Detect which cell encompasses the target text, then output its (x, y) center coordinate. 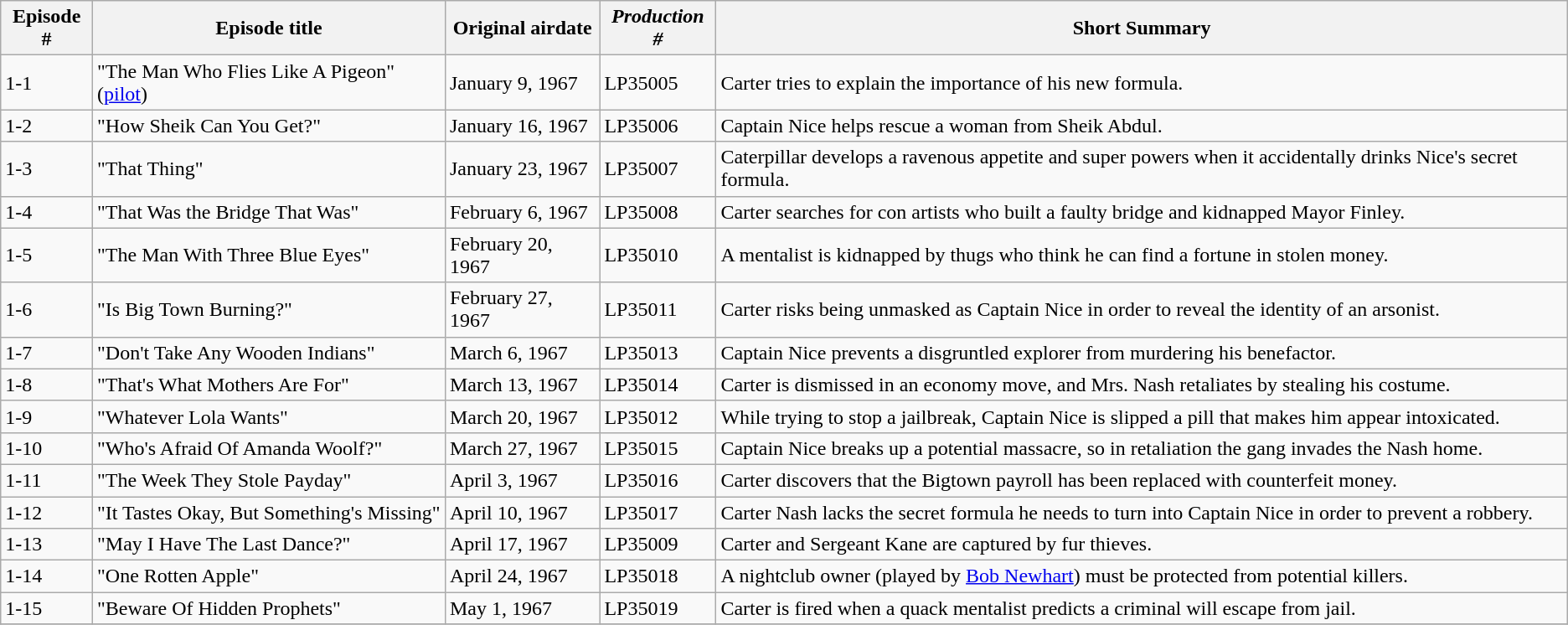
Production # (658, 28)
LP35014 (658, 385)
LP35008 (658, 212)
March 6, 1967 (522, 353)
Carter discovers that the Bigtown payroll has been replaced with counterfeit money. (1142, 480)
Carter tries to explain the importance of his new formula. (1142, 82)
LP35009 (658, 545)
April 10, 1967 (522, 512)
Carter searches for con artists who built a faulty bridge and kidnapped Mayor Finley. (1142, 212)
A nightclub owner (played by Bob Newhart) must be protected from potential killers. (1142, 576)
1-3 (47, 169)
Captain Nice breaks up a potential massacre, so in retaliation the gang invades the Nash home. (1142, 448)
February 6, 1967 (522, 212)
"One Rotten Apple" (270, 576)
Short Summary (1142, 28)
1-1 (47, 82)
"Whatever Lola Wants" (270, 416)
April 24, 1967 (522, 576)
Carter and Sergeant Kane are captured by fur thieves. (1142, 545)
LP35019 (658, 608)
1-11 (47, 480)
LP35007 (658, 169)
January 9, 1967 (522, 82)
1-5 (47, 255)
"That Thing" (270, 169)
February 27, 1967 (522, 310)
April 17, 1967 (522, 545)
1-12 (47, 512)
May 1, 1967 (522, 608)
1-13 (47, 545)
1-6 (47, 310)
"It Tastes Okay, But Something's Missing" (270, 512)
1-14 (47, 576)
"Is Big Town Burning?" (270, 310)
LP35011 (658, 310)
March 27, 1967 (522, 448)
"Who's Afraid Of Amanda Woolf?" (270, 448)
LP35017 (658, 512)
"May I Have The Last Dance?" (270, 545)
"How Sheik Can You Get?" (270, 126)
March 13, 1967 (522, 385)
1-2 (47, 126)
January 23, 1967 (522, 169)
While trying to stop a jailbreak, Captain Nice is slipped a pill that makes him appear intoxicated. (1142, 416)
LP35016 (658, 480)
1-4 (47, 212)
"The Man With Three Blue Eyes" (270, 255)
March 20, 1967 (522, 416)
Carter is dismissed in an economy move, and Mrs. Nash retaliates by stealing his costume. (1142, 385)
January 16, 1967 (522, 126)
LP35006 (658, 126)
1-7 (47, 353)
LP35010 (658, 255)
Carter risks being unmasked as Captain Nice in order to reveal the identity of an arsonist. (1142, 310)
LP35012 (658, 416)
1-15 (47, 608)
"The Man Who Flies Like A Pigeon" (pilot) (270, 82)
"Beware Of Hidden Prophets" (270, 608)
1-10 (47, 448)
Caterpillar develops a ravenous appetite and super powers when it accidentally drinks Nice's secret formula. (1142, 169)
Captain Nice prevents a disgruntled explorer from murdering his benefactor. (1142, 353)
Carter Nash lacks the secret formula he needs to turn into Captain Nice in order to prevent a robbery. (1142, 512)
Episode title (270, 28)
February 20, 1967 (522, 255)
"Don't Take Any Wooden Indians" (270, 353)
LP35005 (658, 82)
Captain Nice helps rescue a woman from Sheik Abdul. (1142, 126)
LP35015 (658, 448)
LP35018 (658, 576)
"That's What Mothers Are For" (270, 385)
April 3, 1967 (522, 480)
A mentalist is kidnapped by thugs who think he can find a fortune in stolen money. (1142, 255)
1-8 (47, 385)
"That Was the Bridge That Was" (270, 212)
Original airdate (522, 28)
Episode # (47, 28)
"The Week They Stole Payday" (270, 480)
1-9 (47, 416)
LP35013 (658, 353)
Carter is fired when a quack mentalist predicts a criminal will escape from jail. (1142, 608)
